Locate the cell with the specified text and output its [X, Y] center coordinate. 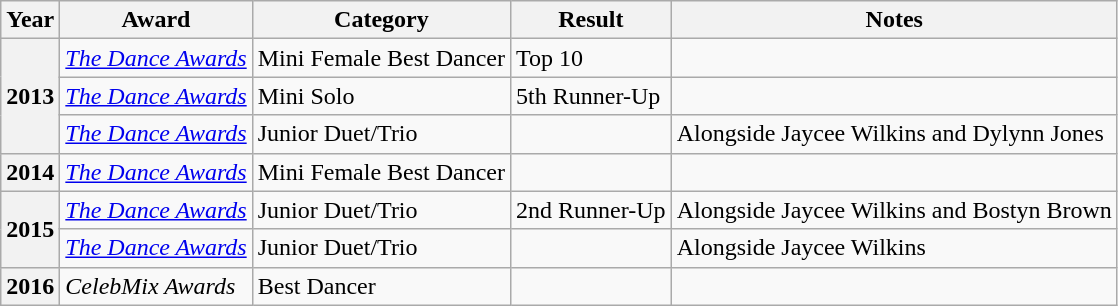
2nd Runner-Up [592, 210]
Alongside Jaycee Wilkins and Dylynn Jones [894, 134]
Top 10 [592, 58]
2015 [30, 229]
2013 [30, 96]
Notes [894, 20]
2016 [30, 286]
5th Runner-Up [592, 96]
Best Dancer [381, 286]
Category [381, 20]
Award [156, 20]
CelebMix Awards [156, 286]
Year [30, 20]
Alongside Jaycee Wilkins [894, 248]
Mini Solo [381, 96]
2014 [30, 172]
Alongside Jaycee Wilkins and Bostyn Brown [894, 210]
Result [592, 20]
